Find where the given text appears and provide that cell's center as (x, y) coordinate. 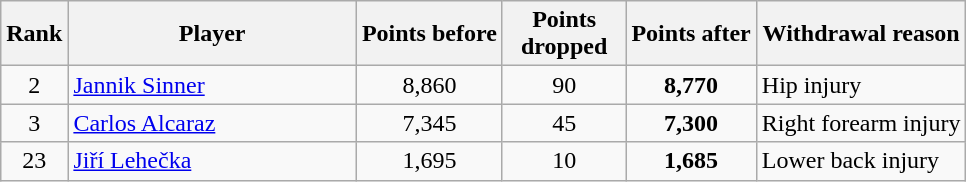
2 (34, 85)
Carlos Alcaraz (212, 123)
3 (34, 123)
Points before (429, 34)
1,685 (691, 161)
7,345 (429, 123)
7,300 (691, 123)
Jiří Lehečka (212, 161)
Hip injury (861, 85)
Points after (691, 34)
10 (564, 161)
Jannik Sinner (212, 85)
Points dropped (564, 34)
Player (212, 34)
8,770 (691, 85)
1,695 (429, 161)
90 (564, 85)
8,860 (429, 85)
Withdrawal reason (861, 34)
Lower back injury (861, 161)
Rank (34, 34)
Right forearm injury (861, 123)
45 (564, 123)
23 (34, 161)
